Provide the [x, y] coordinate of the cell's center where the given text is located.  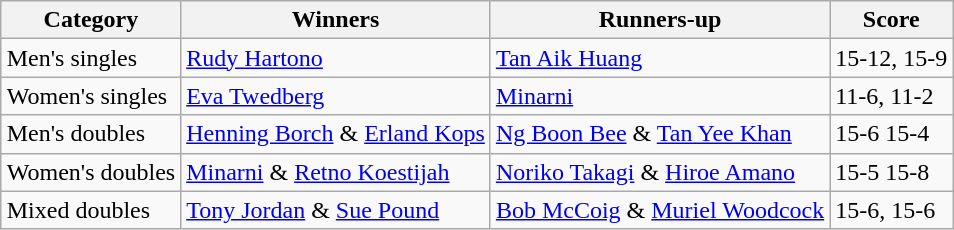
Men's doubles [90, 134]
Minarni & Retno Koestijah [336, 172]
Mixed doubles [90, 210]
Score [892, 20]
Women's doubles [90, 172]
15-5 15-8 [892, 172]
Henning Borch & Erland Kops [336, 134]
Bob McCoig & Muriel Woodcock [660, 210]
Women's singles [90, 96]
Tan Aik Huang [660, 58]
Category [90, 20]
Men's singles [90, 58]
Runners-up [660, 20]
Ng Boon Bee & Tan Yee Khan [660, 134]
Tony Jordan & Sue Pound [336, 210]
Eva Twedberg [336, 96]
11-6, 11-2 [892, 96]
15-6, 15-6 [892, 210]
Minarni [660, 96]
15-6 15-4 [892, 134]
Noriko Takagi & Hiroe Amano [660, 172]
15-12, 15-9 [892, 58]
Rudy Hartono [336, 58]
Winners [336, 20]
